Determine the (x, y) coordinate at the center of the cell enclosing the given text.  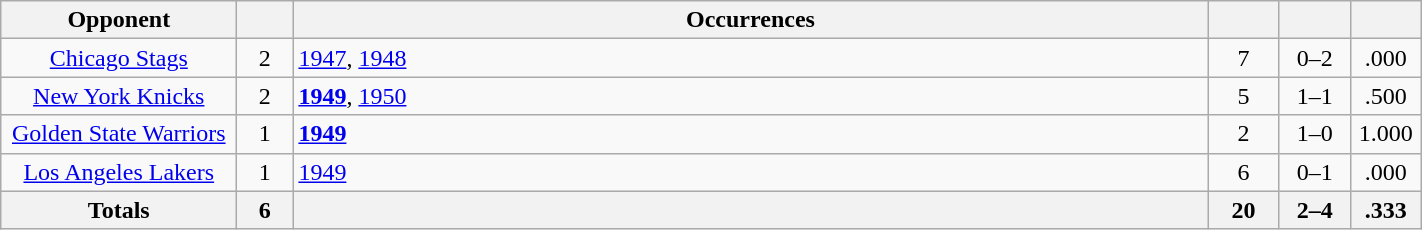
1–1 (1314, 96)
1947, 1948 (750, 58)
Golden State Warriors (119, 134)
Occurrences (750, 20)
2–4 (1314, 210)
0–1 (1314, 172)
1949, 1950 (750, 96)
5 (1244, 96)
Totals (119, 210)
Chicago Stags (119, 58)
0–2 (1314, 58)
20 (1244, 210)
.333 (1386, 210)
Opponent (119, 20)
New York Knicks (119, 96)
1.000 (1386, 134)
Los Angeles Lakers (119, 172)
1–0 (1314, 134)
7 (1244, 58)
.500 (1386, 96)
